Return the (X, Y) coordinate for the center point of the cell that contains the specified text.  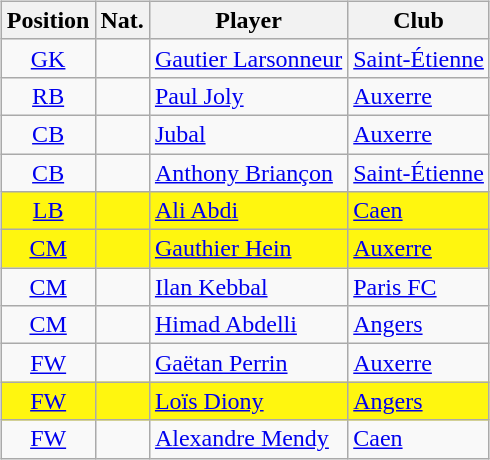
Alexandre Mendy (248, 439)
Paul Joly (248, 96)
Ali Abdi (248, 211)
Nat. (122, 20)
Gaëtan Perrin (248, 363)
Himad Abdelli (248, 325)
Player (248, 20)
Jubal (248, 134)
Gautier Larsonneur (248, 58)
Loïs Diony (248, 401)
LB (48, 211)
GK (48, 58)
Position (48, 20)
Gauthier Hein (248, 249)
Anthony Briançon (248, 173)
Club (419, 20)
RB (48, 96)
Paris FC (419, 287)
Ilan Kebbal (248, 287)
